Extract the (X, Y) coordinate from the center of the cell holding the provided text.  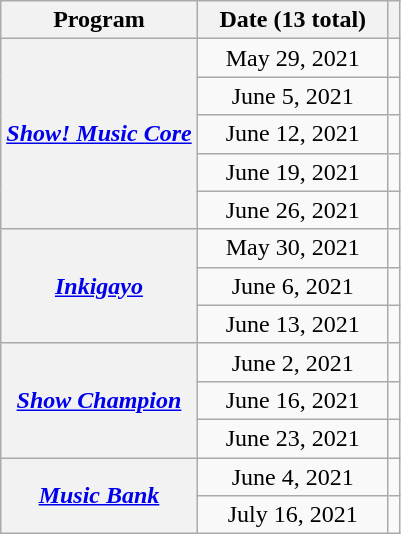
July 16, 2021 (292, 515)
Music Bank (99, 496)
June 16, 2021 (292, 400)
June 5, 2021 (292, 96)
June 19, 2021 (292, 172)
May 29, 2021 (292, 58)
Show Champion (99, 400)
Date (13 total) (292, 20)
Program (99, 20)
Show! Music Core (99, 134)
June 23, 2021 (292, 438)
May 30, 2021 (292, 248)
Inkigayo (99, 286)
June 6, 2021 (292, 286)
June 12, 2021 (292, 134)
June 4, 2021 (292, 477)
June 13, 2021 (292, 324)
June 26, 2021 (292, 210)
June 2, 2021 (292, 362)
